Output the (x, y) coordinate of the center of the cell containing the given text.  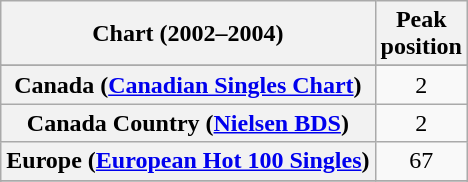
67 (421, 161)
Peak position (421, 34)
Europe (European Hot 100 Singles) (188, 161)
Chart (2002–2004) (188, 34)
Canada Country (Nielsen BDS) (188, 123)
Canada (Canadian Singles Chart) (188, 85)
